For the text-containing cell, return its midpoint in [x, y] coordinate format. 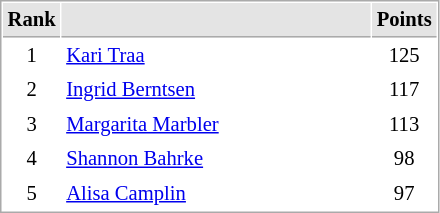
Alisa Camplin [216, 194]
Kari Traa [216, 56]
97 [404, 194]
3 [32, 124]
Points [404, 20]
Margarita Marbler [216, 124]
1 [32, 56]
113 [404, 124]
5 [32, 194]
4 [32, 158]
117 [404, 90]
Ingrid Berntsen [216, 90]
Rank [32, 20]
98 [404, 158]
125 [404, 56]
Shannon Bahrke [216, 158]
2 [32, 90]
